Scan for the cell matching the given text and deliver its [X, Y] coordinate at center. 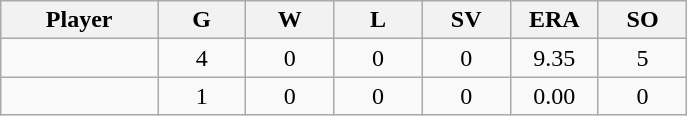
5 [642, 58]
0.00 [554, 96]
1 [202, 96]
W [290, 20]
Player [80, 20]
G [202, 20]
L [378, 20]
SO [642, 20]
ERA [554, 20]
SV [466, 20]
9.35 [554, 58]
4 [202, 58]
